Provide the [X, Y] coordinate of the cell's center where the given text is located.  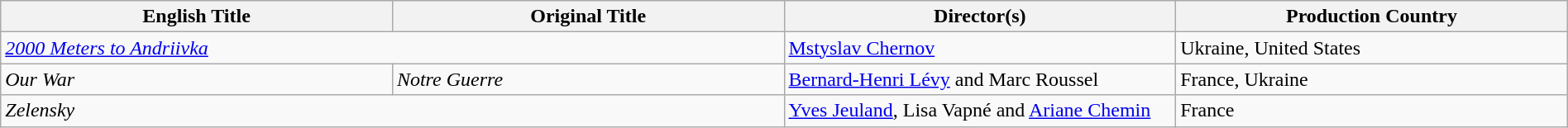
2000 Meters to Andriivka [392, 48]
Production Country [1372, 17]
Original Title [588, 17]
Bernard-Henri Lévy and Marc Roussel [980, 79]
France, Ukraine [1372, 79]
France [1372, 111]
Ukraine, United States [1372, 48]
English Title [197, 17]
Director(s) [980, 17]
Zelensky [392, 111]
Yves Jeuland, Lisa Vapné and Ariane Chemin [980, 111]
Notre Guerre [588, 79]
Mstyslav Chernov [980, 48]
Our War [197, 79]
